Return (x, y) of the center of cell containing provided text 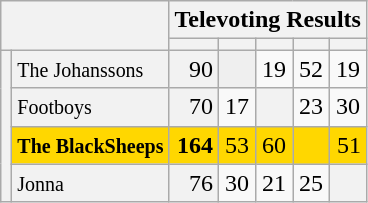
The BlackSheeps (90, 145)
90 (194, 69)
25 (310, 183)
The Johanssons (90, 69)
Televoting Results (268, 20)
Footboys (90, 107)
164 (194, 145)
21 (274, 183)
60 (274, 145)
76 (194, 183)
52 (310, 69)
53 (238, 145)
Jonna (90, 183)
51 (348, 145)
70 (194, 107)
23 (310, 107)
17 (238, 107)
